Search for the cell housing the specified text and yield its (X, Y) center coordinate. 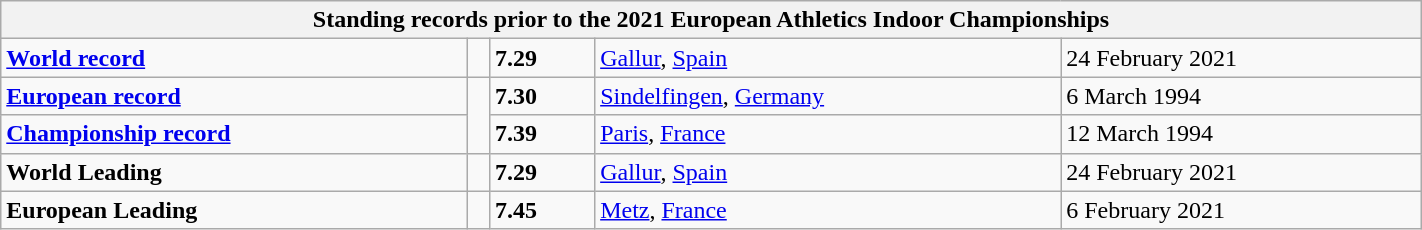
7.39 (542, 134)
6 March 1994 (1242, 96)
Standing records prior to the 2021 European Athletics Indoor Championships (711, 20)
Paris, France (828, 134)
Championship record (234, 134)
Metz, France (828, 210)
Sindelfingen, Germany (828, 96)
7.45 (542, 210)
World record (234, 58)
European Leading (234, 210)
7.30 (542, 96)
6 February 2021 (1242, 210)
12 March 1994 (1242, 134)
World Leading (234, 172)
European record (234, 96)
